Return (x, y) of the center of cell containing provided text 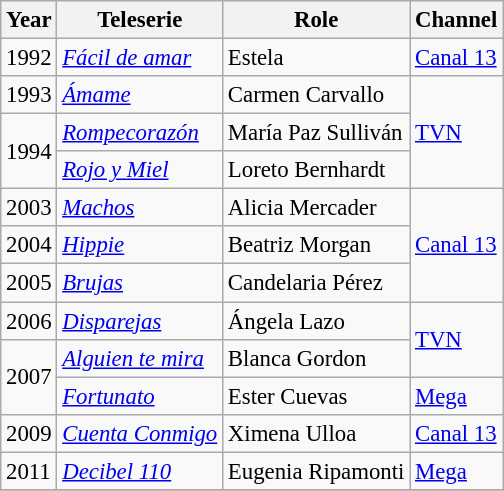
Ester Cuevas (316, 396)
Carmen Carvallo (316, 95)
Decibel 110 (140, 471)
Alicia Mercader (316, 208)
2006 (29, 321)
Candelaria Pérez (316, 283)
Loreto Bernhardt (316, 170)
Ximena Ulloa (316, 433)
Ángela Lazo (316, 321)
Role (316, 20)
Cuenta Conmigo (140, 433)
Eugenia Ripamonti (316, 471)
1992 (29, 58)
Fácil de amar (140, 58)
2007 (29, 376)
2005 (29, 283)
Rompecorazón (140, 133)
Machos (140, 208)
Brujas (140, 283)
Ámame (140, 95)
Year (29, 20)
2011 (29, 471)
María Paz Sulliván (316, 133)
Rojo y Miel (140, 170)
Teleserie (140, 20)
Fortunato (140, 396)
2009 (29, 433)
2003 (29, 208)
Alguien te mira (140, 358)
Channel (456, 20)
1994 (29, 152)
Hippie (140, 245)
Blanca Gordon (316, 358)
2004 (29, 245)
Estela (316, 58)
Beatriz Morgan (316, 245)
Disparejas (140, 321)
1993 (29, 95)
